Return [X, Y] of the center of cell containing provided text 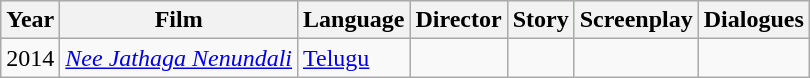
Nee Jathaga Nenundali [179, 58]
Screenplay [636, 20]
Film [179, 20]
2014 [30, 58]
Language [354, 20]
Story [540, 20]
Dialogues [754, 20]
Director [458, 20]
Telugu [354, 58]
Year [30, 20]
